Detect which cell encompasses the target text, then output its [X, Y] center coordinate. 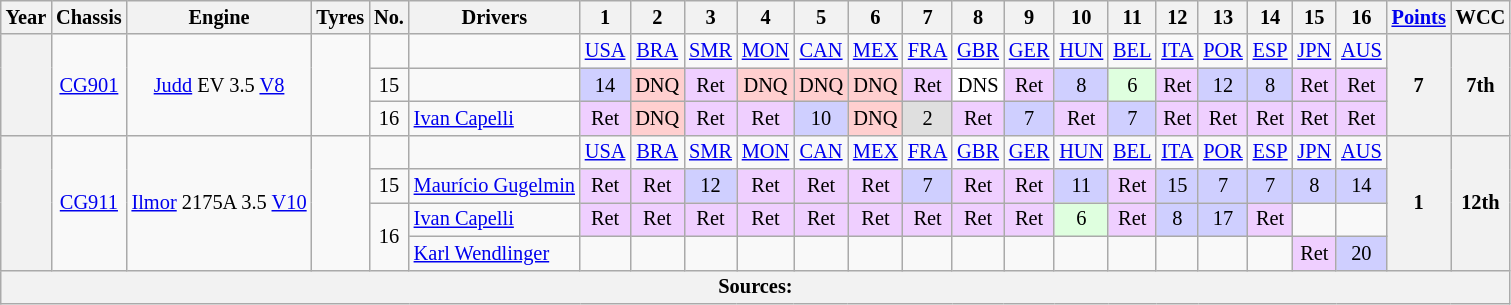
13 [1222, 17]
Sources: [756, 287]
4 [766, 17]
DNS [978, 85]
9 [1029, 17]
Tyres [340, 17]
Drivers [494, 17]
3 [710, 17]
Ilmor 2175A 3.5 V10 [220, 202]
Year [26, 17]
20 [1361, 253]
Engine [220, 17]
WCC [1481, 17]
12th [1481, 202]
CG911 [88, 202]
5 [821, 17]
Judd EV 3.5 V8 [220, 84]
Maurício Gugelmin [494, 186]
Karl Wendlinger [494, 253]
17 [1222, 219]
7th [1481, 84]
No. [389, 17]
Points [1419, 17]
Chassis [88, 17]
CG901 [88, 84]
